For the text-containing cell, return its midpoint in (X, Y) coordinate format. 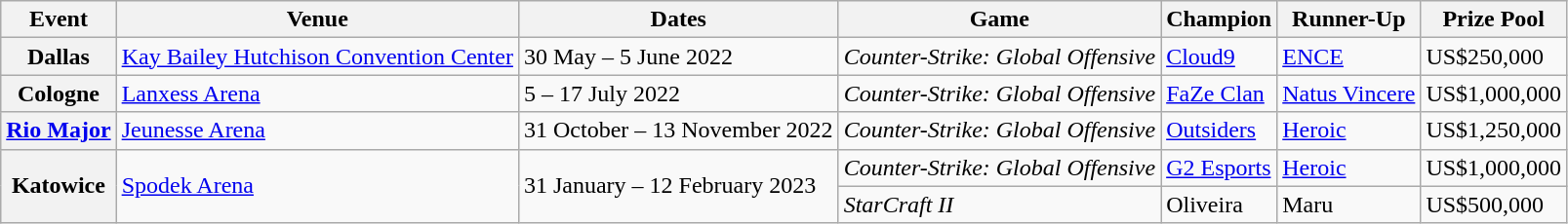
Maru (1348, 205)
G2 Esports (1220, 168)
US$250,000 (1494, 56)
Cloud9 (1220, 56)
30 May – 5 June 2022 (678, 56)
FaZe Clan (1220, 93)
ENCE (1348, 56)
US$500,000 (1494, 205)
Lanxess Arena (317, 93)
Rio Major (59, 131)
Venue (317, 19)
Runner-Up (1348, 19)
US$1,250,000 (1494, 131)
Champion (1220, 19)
Cologne (59, 93)
Event (59, 19)
Katowice (59, 186)
Kay Bailey Hutchison Convention Center (317, 56)
31 January – 12 February 2023 (678, 186)
5 – 17 July 2022 (678, 93)
Dates (678, 19)
Natus Vincere (1348, 93)
Spodek Arena (317, 186)
Game (999, 19)
Outsiders (1220, 131)
Jeunesse Arena (317, 131)
Prize Pool (1494, 19)
31 October – 13 November 2022 (678, 131)
StarCraft II (999, 205)
Dallas (59, 56)
Oliveira (1220, 205)
